Search for the cell housing the specified text and yield its (X, Y) center coordinate. 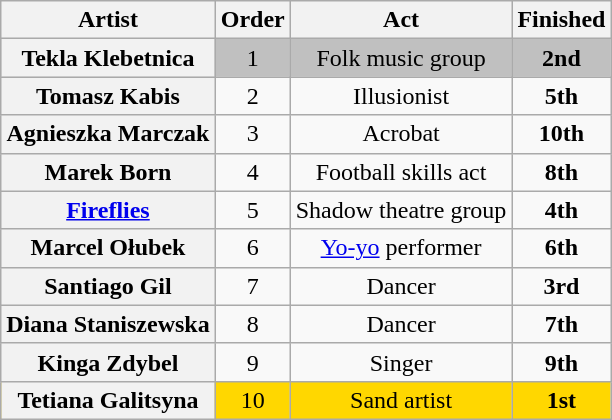
6th (562, 248)
Sand artist (401, 400)
Acrobat (401, 134)
5 (252, 210)
Tekla Klebetnica (108, 58)
Yo-yo performer (401, 248)
6 (252, 248)
Marek Born (108, 172)
Marcel Ołubek (108, 248)
3 (252, 134)
4 (252, 172)
Agnieszka Marczak (108, 134)
Fireflies (108, 210)
10 (252, 400)
5th (562, 96)
Santiago Gil (108, 286)
10th (562, 134)
Artist (108, 20)
Act (401, 20)
7 (252, 286)
9th (562, 362)
Tomasz Kabis (108, 96)
2 (252, 96)
4th (562, 210)
Kinga Zdybel (108, 362)
Folk music group (401, 58)
Tetiana Galitsyna (108, 400)
Illusionist (401, 96)
Singer (401, 362)
8th (562, 172)
8 (252, 324)
1 (252, 58)
Shadow theatre group (401, 210)
Finished (562, 20)
Football skills act (401, 172)
7th (562, 324)
Order (252, 20)
1st (562, 400)
9 (252, 362)
3rd (562, 286)
Diana Staniszewska (108, 324)
2nd (562, 58)
